Locate the cell with the specified text and output its (X, Y) center coordinate. 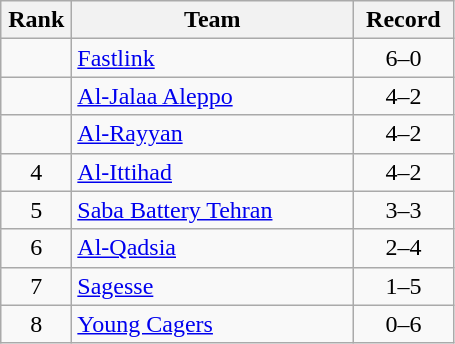
Al-Jalaa Aleppo (212, 96)
Al-Qadsia (212, 248)
Saba Battery Tehran (212, 210)
4 (36, 172)
5 (36, 210)
Sagesse (212, 286)
6–0 (404, 58)
Team (212, 20)
3–3 (404, 210)
Young Cagers (212, 324)
Fastlink (212, 58)
6 (36, 248)
7 (36, 286)
Al-Ittihad (212, 172)
2–4 (404, 248)
1–5 (404, 286)
0–6 (404, 324)
Rank (36, 20)
Record (404, 20)
8 (36, 324)
Al-Rayyan (212, 134)
